From the cell containing the given text, extract its center point as [x, y] coordinate. 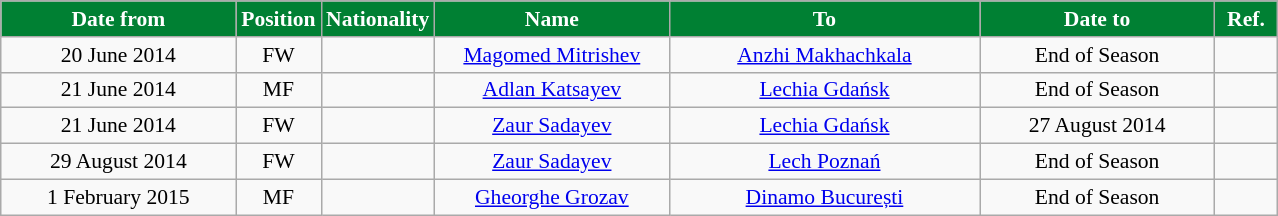
20 June 2014 [118, 55]
Ref. [1246, 19]
Gheorghe Grozav [552, 197]
Magomed Mitrishev [552, 55]
Date to [1098, 19]
Date from [118, 19]
Adlan Katsayev [552, 90]
Name [552, 19]
Lech Poznań [824, 162]
1 February 2015 [118, 197]
27 August 2014 [1098, 126]
Dinamo București [824, 197]
To [824, 19]
Anzhi Makhachkala [824, 55]
Position [278, 19]
29 August 2014 [118, 162]
Nationality [378, 19]
